Locate the cell with the specified text and output its [X, Y] center coordinate. 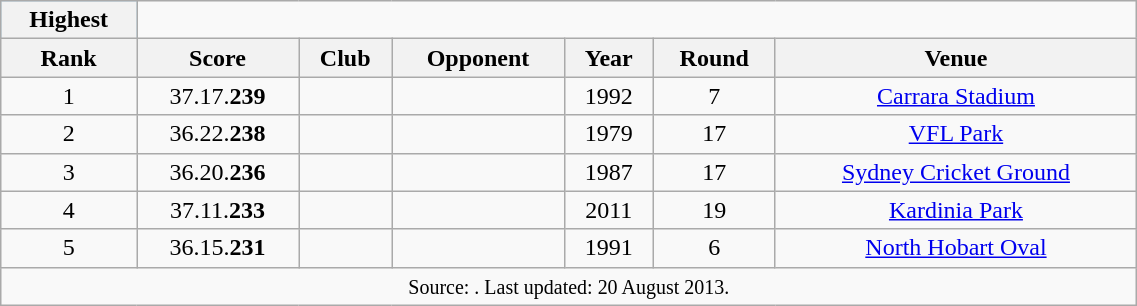
Opponent [478, 58]
36.15.231 [218, 248]
2011 [608, 210]
Source: . Last updated: 20 August 2013. [569, 286]
36.22.238 [218, 134]
5 [69, 248]
VFL Park [956, 134]
Highest [69, 20]
2 [69, 134]
37.11.233 [218, 210]
1 [69, 96]
1987 [608, 172]
1991 [608, 248]
Round [714, 58]
North Hobart Oval [956, 248]
4 [69, 210]
Club [344, 58]
Year [608, 58]
1979 [608, 134]
Kardinia Park [956, 210]
Sydney Cricket Ground [956, 172]
Carrara Stadium [956, 96]
37.17.239 [218, 96]
Venue [956, 58]
19 [714, 210]
Score [218, 58]
3 [69, 172]
6 [714, 248]
7 [714, 96]
1992 [608, 96]
Rank [69, 58]
36.20.236 [218, 172]
